Provide the [X, Y] coordinate of the cell's center where the given text is located.  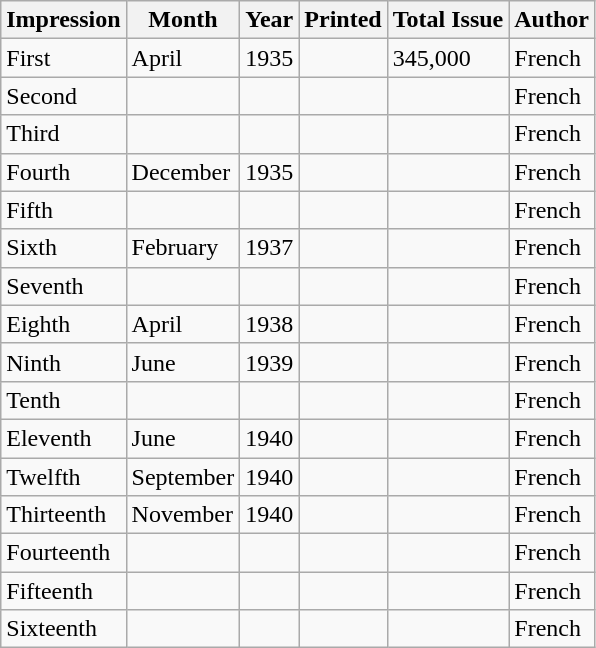
Thirteenth [64, 515]
Eighth [64, 324]
345,000 [448, 58]
Total Issue [448, 20]
Third [64, 134]
Impression [64, 20]
Fourteenth [64, 553]
Year [270, 20]
September [183, 477]
First [64, 58]
Seventh [64, 286]
Fifteenth [64, 591]
Tenth [64, 400]
Ninth [64, 362]
1938 [270, 324]
November [183, 515]
Fifth [64, 210]
Second [64, 96]
1939 [270, 362]
Sixteenth [64, 629]
Author [552, 20]
Month [183, 20]
February [183, 248]
Twelfth [64, 477]
Eleventh [64, 438]
Sixth [64, 248]
1937 [270, 248]
December [183, 172]
Printed [343, 20]
Fourth [64, 172]
